Identify which cell holds the provided text, then report its [X, Y] central coordinate. 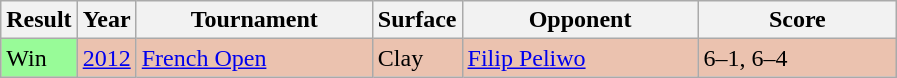
Year [106, 20]
Opponent [580, 20]
Surface [417, 20]
Win [39, 58]
Score [798, 20]
6–1, 6–4 [798, 58]
2012 [106, 58]
Filip Peliwo [580, 58]
Tournament [254, 20]
Clay [417, 58]
French Open [254, 58]
Result [39, 20]
